Scan for the cell matching the given text and deliver its [x, y] coordinate at center. 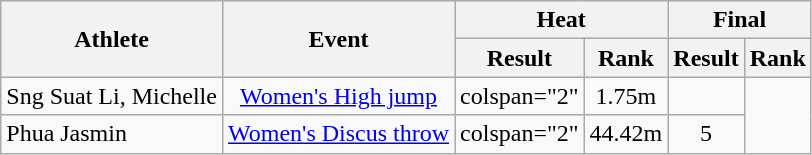
Athlete [112, 39]
Sng Suat Li, Michelle [112, 96]
Heat [562, 20]
Women's Discus throw [338, 134]
Event [338, 39]
Women's High jump [338, 96]
Phua Jasmin [112, 134]
5 [706, 134]
1.75m [626, 96]
44.42m [626, 134]
Final [740, 20]
